Locate the cell with the specified text and output its (x, y) center coordinate. 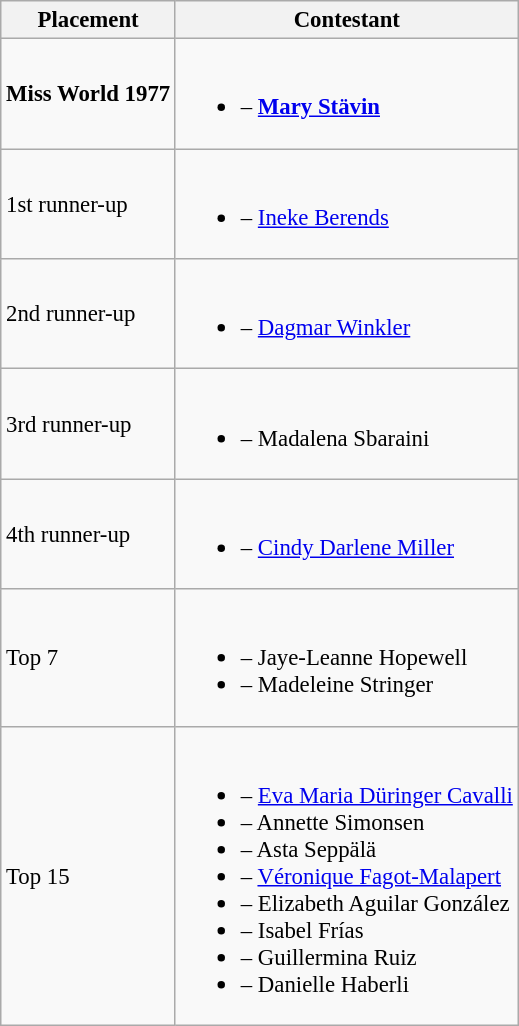
Contestant (346, 20)
– Ineke Berends (346, 204)
– Jaye-Leanne Hopewell – Madeleine Stringer (346, 658)
2nd runner-up (88, 314)
Miss World 1977 (88, 94)
3rd runner-up (88, 424)
Top 7 (88, 658)
– Mary Stävin (346, 94)
– Madalena Sbaraini (346, 424)
Top 15 (88, 876)
– Dagmar Winkler (346, 314)
– Cindy Darlene Miller (346, 534)
4th runner-up (88, 534)
Placement (88, 20)
1st runner-up (88, 204)
